Output the [X, Y] coordinate of the center of the cell containing the given text.  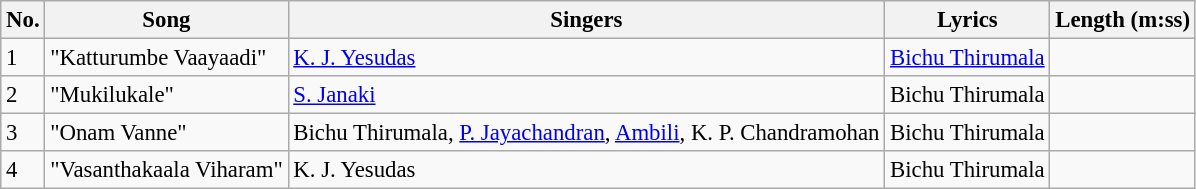
3 [23, 133]
"Katturumbe Vaayaadi" [166, 58]
Singers [586, 20]
"Onam Vanne" [166, 133]
4 [23, 170]
"Mukilukale" [166, 95]
Bichu Thirumala, P. Jayachandran, Ambili, K. P. Chandramohan [586, 133]
1 [23, 58]
2 [23, 95]
Lyrics [968, 20]
S. Janaki [586, 95]
Song [166, 20]
Length (m:ss) [1122, 20]
"Vasanthakaala Viharam" [166, 170]
No. [23, 20]
